For the text-containing cell, return its midpoint in [x, y] coordinate format. 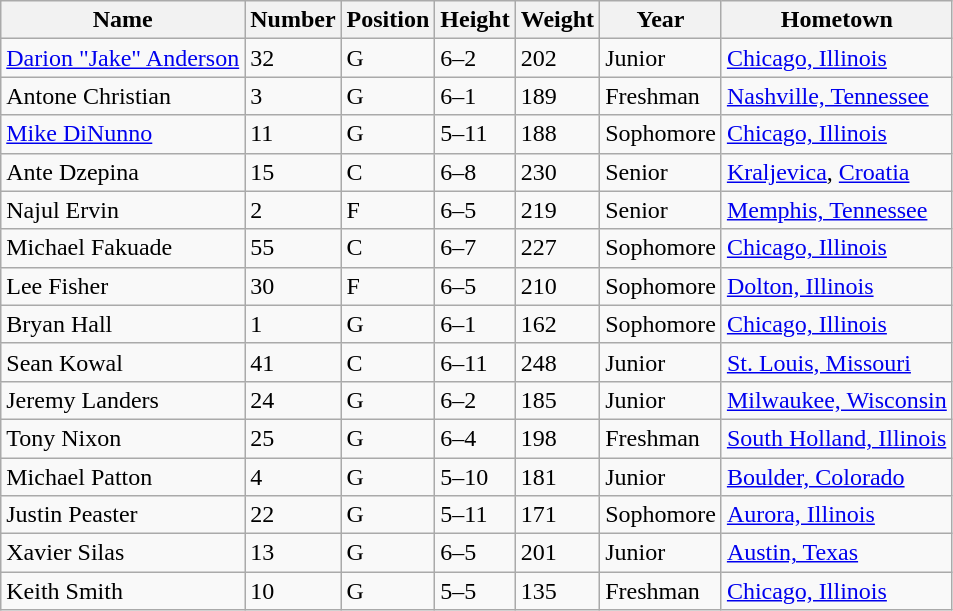
10 [293, 591]
Keith Smith [123, 591]
2 [293, 210]
15 [293, 172]
6–7 [475, 248]
Hometown [836, 20]
1 [293, 324]
11 [293, 134]
41 [293, 362]
135 [557, 591]
Darion "Jake" Anderson [123, 58]
Michael Fakuade [123, 248]
210 [557, 286]
202 [557, 58]
55 [293, 248]
Weight [557, 20]
St. Louis, Missouri [836, 362]
171 [557, 515]
Aurora, Illinois [836, 515]
Year [661, 20]
32 [293, 58]
Milwaukee, Wisconsin [836, 400]
248 [557, 362]
24 [293, 400]
189 [557, 96]
198 [557, 438]
Najul Ervin [123, 210]
Name [123, 20]
Height [475, 20]
Ante Dzepina [123, 172]
Austin, Texas [836, 553]
Jeremy Landers [123, 400]
219 [557, 210]
Mike DiNunno [123, 134]
6–4 [475, 438]
Memphis, Tennessee [836, 210]
5–5 [475, 591]
Position [388, 20]
Boulder, Colorado [836, 477]
181 [557, 477]
185 [557, 400]
Antone Christian [123, 96]
230 [557, 172]
3 [293, 96]
25 [293, 438]
201 [557, 553]
22 [293, 515]
Nashville, Tennessee [836, 96]
Dolton, Illinois [836, 286]
Kraljevica, Croatia [836, 172]
Xavier Silas [123, 553]
6–8 [475, 172]
South Holland, Illinois [836, 438]
227 [557, 248]
4 [293, 477]
162 [557, 324]
Michael Patton [123, 477]
Bryan Hall [123, 324]
5–10 [475, 477]
Number [293, 20]
Lee Fisher [123, 286]
Tony Nixon [123, 438]
13 [293, 553]
188 [557, 134]
30 [293, 286]
Sean Kowal [123, 362]
Justin Peaster [123, 515]
6–11 [475, 362]
